Determine the (x, y) coordinate at the center of the cell enclosing the given text.  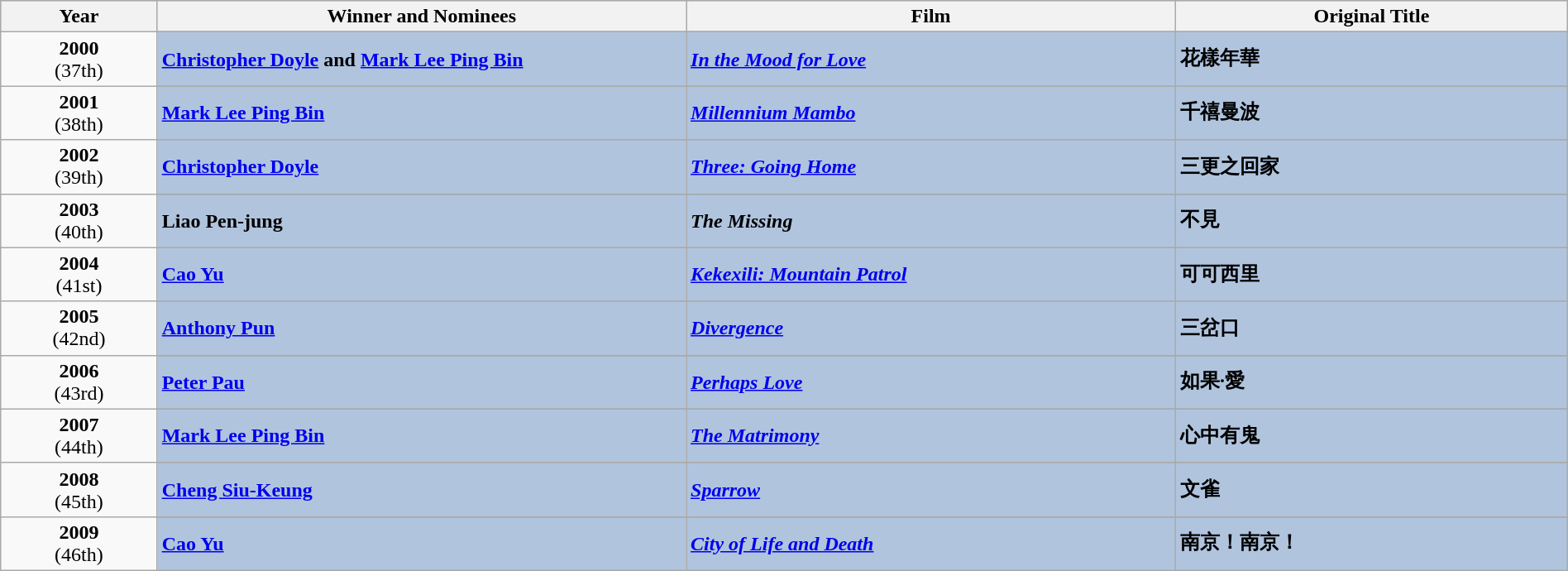
南京！南京！ (1372, 543)
Winner and Nominees (422, 17)
2007(44th) (79, 435)
Kekexili: Mountain Patrol (931, 275)
2008(45th) (79, 490)
Cheng Siu-Keung (422, 490)
Three: Going Home (931, 167)
Divergence (931, 328)
Original Title (1372, 17)
Year (79, 17)
Christopher Doyle (422, 167)
三更之回家 (1372, 167)
Film (931, 17)
2004(41st) (79, 275)
The Missing (931, 220)
2006(43rd) (79, 382)
如果·愛 (1372, 382)
In the Mood for Love (931, 60)
花樣年華 (1372, 60)
文雀 (1372, 490)
City of Life and Death (931, 543)
Sparrow (931, 490)
2003(40th) (79, 220)
千禧曼波 (1372, 113)
2001(38th) (79, 113)
Anthony Pun (422, 328)
Millennium Mambo (931, 113)
三岔口 (1372, 328)
Liao Pen-jung (422, 220)
Christopher Doyle and Mark Lee Ping Bin (422, 60)
不見 (1372, 220)
Peter Pau (422, 382)
The Matrimony (931, 435)
2009(46th) (79, 543)
心中有鬼 (1372, 435)
Perhaps Love (931, 382)
2000(37th) (79, 60)
2002(39th) (79, 167)
可可西里 (1372, 275)
2005(42nd) (79, 328)
